Scan for the cell matching the given text and deliver its [x, y] coordinate at center. 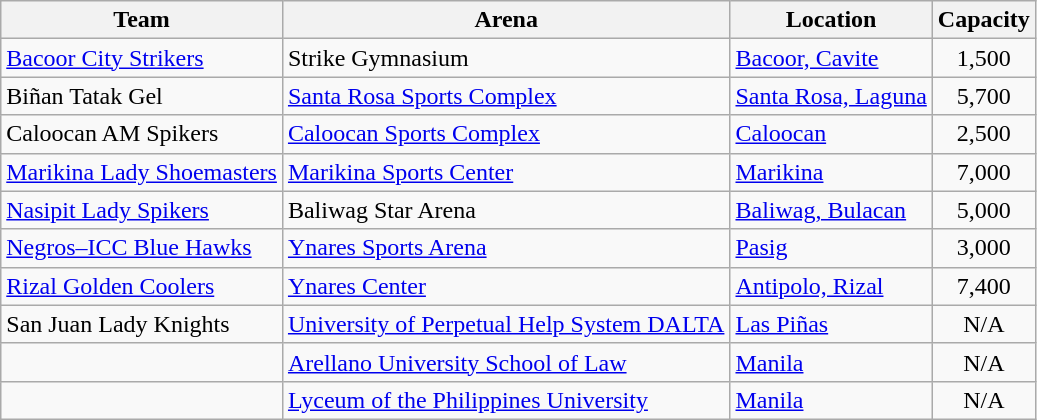
Arena [506, 20]
Santa Rosa, Laguna [831, 96]
Capacity [984, 20]
Caloocan Sports Complex [506, 134]
Strike Gymnasium [506, 58]
Marikina [831, 172]
Antipolo, Rizal [831, 286]
Lyceum of the Philippines University [506, 400]
Bacoor, Cavite [831, 58]
7,400 [984, 286]
Caloocan [831, 134]
5,700 [984, 96]
Santa Rosa Sports Complex [506, 96]
San Juan Lady Knights [142, 324]
Caloocan AM Spikers [142, 134]
Arellano University School of Law [506, 362]
University of Perpetual Help System DALTA [506, 324]
Nasipit Lady Spikers [142, 210]
Marikina Sports Center [506, 172]
2,500 [984, 134]
Las Piñas [831, 324]
Pasig [831, 248]
Team [142, 20]
Ynares Sports Arena [506, 248]
Marikina Lady Shoemasters [142, 172]
Negros–ICC Blue Hawks [142, 248]
3,000 [984, 248]
Bacoor City Strikers [142, 58]
Ynares Center [506, 286]
5,000 [984, 210]
Baliwag, Bulacan [831, 210]
7,000 [984, 172]
Location [831, 20]
1,500 [984, 58]
Biñan Tatak Gel [142, 96]
Baliwag Star Arena [506, 210]
Rizal Golden Coolers [142, 286]
